Identify which cell holds the provided text, then report its [x, y] central coordinate. 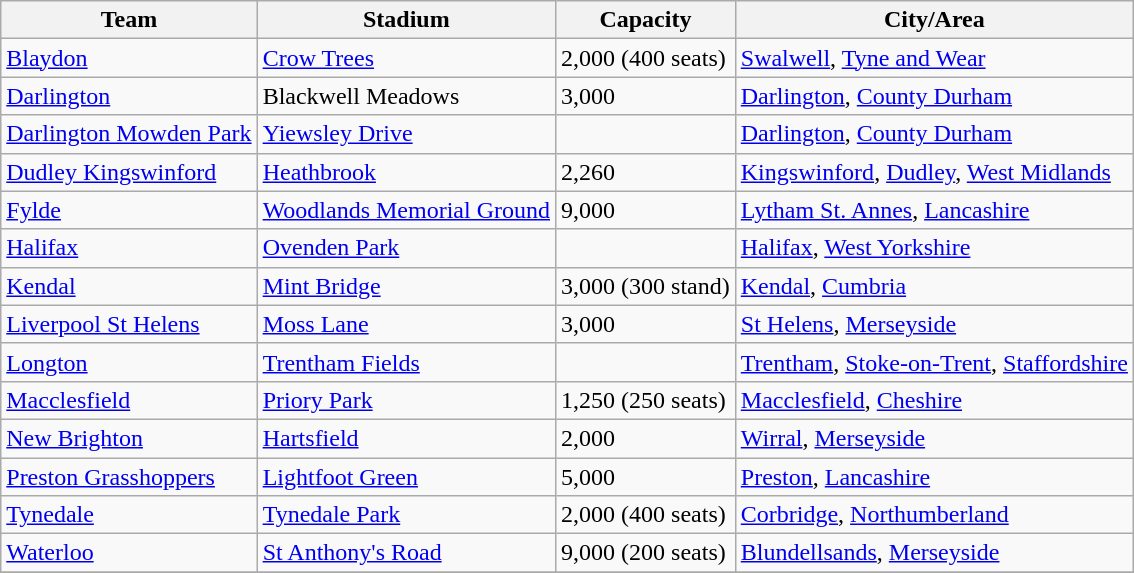
City/Area [934, 20]
Tynedale [129, 515]
Liverpool St Helens [129, 324]
Kingswinford, Dudley, West Midlands [934, 172]
2,260 [646, 172]
Wirral, Merseyside [934, 438]
Stadium [406, 20]
Kendal, Cumbria [934, 286]
Team [129, 20]
Priory Park [406, 400]
5,000 [646, 477]
Halifax, West Yorkshire [934, 248]
Trentham Fields [406, 362]
Blackwell Meadows [406, 96]
Tynedale Park [406, 515]
Longton [129, 362]
Corbridge, Northumberland [934, 515]
Halifax [129, 248]
Capacity [646, 20]
Blaydon [129, 58]
Ovenden Park [406, 248]
Macclesfield [129, 400]
Heathbrook [406, 172]
Macclesfield, Cheshire [934, 400]
Darlington Mowden Park [129, 134]
Lytham St. Annes, Lancashire [934, 210]
New Brighton [129, 438]
St Helens, Merseyside [934, 324]
Swalwell, Tyne and Wear [934, 58]
1,250 (250 seats) [646, 400]
Waterloo [129, 553]
Kendal [129, 286]
Trentham, Stoke-on-Trent, Staffordshire [934, 362]
2,000 [646, 438]
Hartsfield [406, 438]
Mint Bridge [406, 286]
Woodlands Memorial Ground [406, 210]
Preston Grasshoppers [129, 477]
Blundellsands, Merseyside [934, 553]
St Anthony's Road [406, 553]
Fylde [129, 210]
Preston, Lancashire [934, 477]
Moss Lane [406, 324]
Crow Trees [406, 58]
Darlington [129, 96]
Dudley Kingswinford [129, 172]
3,000 (300 stand) [646, 286]
Lightfoot Green [406, 477]
9,000 (200 seats) [646, 553]
9,000 [646, 210]
Yiewsley Drive [406, 134]
